Pinpoint the cell where the given text exists, returning its [X, Y] midpoint coordinate. 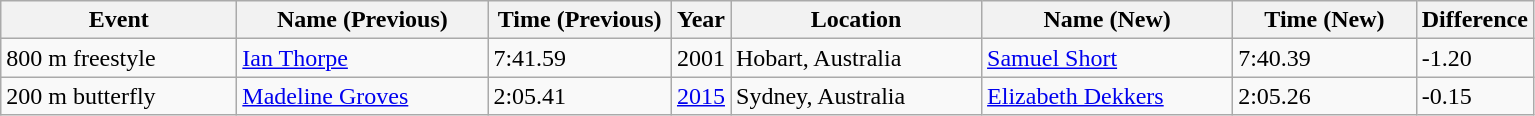
7:41.59 [580, 58]
-0.15 [1474, 96]
Ian Thorpe [362, 58]
Year [700, 20]
Location [856, 20]
2:05.41 [580, 96]
-1.20 [1474, 58]
2:05.26 [1325, 96]
Elizabeth Dekkers [1108, 96]
Madeline Groves [362, 96]
Time (New) [1325, 20]
Event [119, 20]
Name (New) [1108, 20]
2001 [700, 58]
800 m freestyle [119, 58]
200 m butterfly [119, 96]
Hobart, Australia [856, 58]
7:40.39 [1325, 58]
Samuel Short [1108, 58]
Time (Previous) [580, 20]
Sydney, Australia [856, 96]
Difference [1474, 20]
Name (Previous) [362, 20]
2015 [700, 96]
